Locate the cell with the specified text and output its [X, Y] center coordinate. 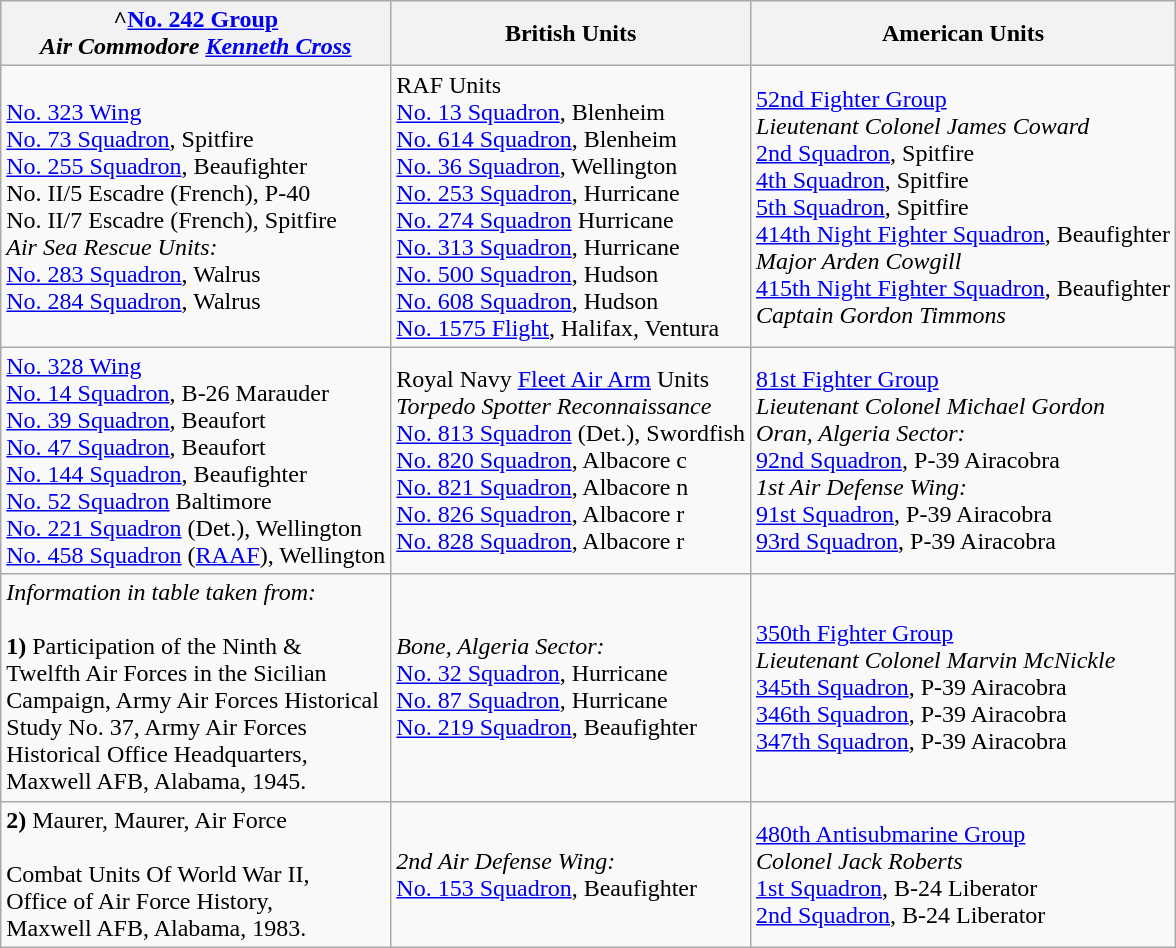
350th Fighter GroupLieutenant Colonel Marvin McNickle345th Squadron, P-39 Airacobra346th Squadron, P-39 Airacobra347th Squadron, P-39 Airacobra [964, 688]
British Units [571, 34]
American Units [964, 34]
^No. 242 GroupAir Commodore Kenneth Cross [196, 34]
2nd Air Defense Wing:No. 153 Squadron, Beaufighter [571, 874]
2) Maurer, Maurer, Air ForceCombat Units Of World War II, Office of Air Force History, Maxwell AFB, Alabama, 1983. [196, 874]
Bone, Algeria Sector:No. 32 Squadron, HurricaneNo. 87 Squadron, HurricaneNo. 219 Squadron, Beaufighter [571, 688]
480th Antisubmarine GroupColonel Jack Roberts1st Squadron, B-24 Liberator2nd Squadron, B-24 Liberator [964, 874]
